Determine the [x, y] coordinate at the center of the cell enclosing the given text.  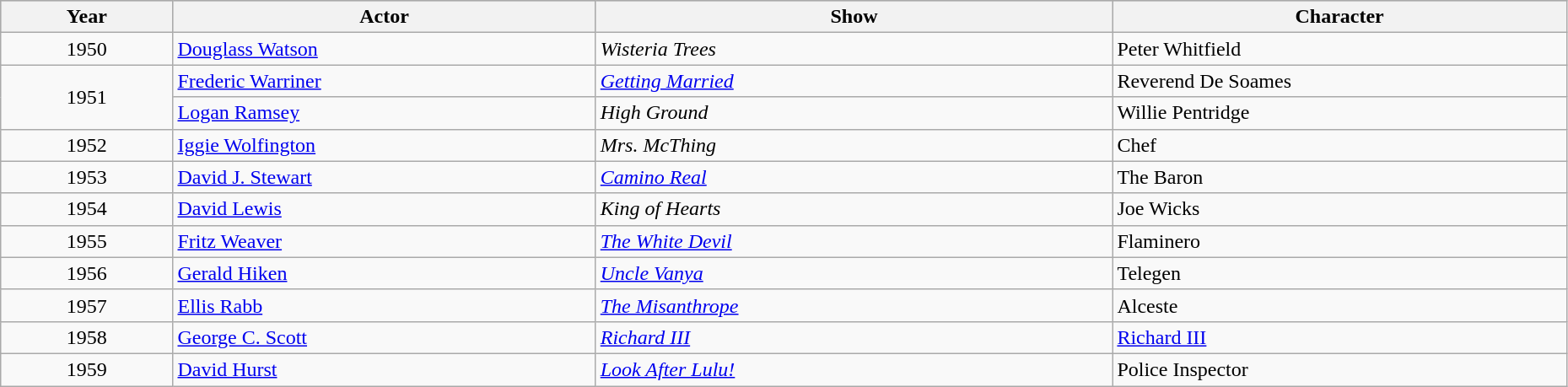
Reverend De Soames [1339, 81]
Douglass Watson [385, 49]
Willie Pentridge [1339, 113]
1952 [87, 145]
Iggie Wolfington [385, 145]
Peter Whitfield [1339, 49]
Uncle Vanya [854, 273]
1953 [87, 177]
Gerald Hiken [385, 273]
Show [854, 17]
Fritz Weaver [385, 241]
1951 [87, 97]
Mrs. McThing [854, 145]
Police Inspector [1339, 369]
Logan Ramsey [385, 113]
David Lewis [385, 209]
George C. Scott [385, 337]
1954 [87, 209]
Character [1339, 17]
Ellis Rabb [385, 305]
The Misanthrope [854, 305]
King of Hearts [854, 209]
Camino Real [854, 177]
Frederic Warriner [385, 81]
The White Devil [854, 241]
1957 [87, 305]
Look After Lulu! [854, 369]
David Hurst [385, 369]
1955 [87, 241]
1959 [87, 369]
1950 [87, 49]
High Ground [854, 113]
1956 [87, 273]
Flaminero [1339, 241]
Chef [1339, 145]
Year [87, 17]
Alceste [1339, 305]
1958 [87, 337]
Telegen [1339, 273]
Joe Wicks [1339, 209]
Actor [385, 17]
David J. Stewart [385, 177]
Wisteria Trees [854, 49]
The Baron [1339, 177]
Getting Married [854, 81]
